From the cell containing the given text, extract its center point as [X, Y] coordinate. 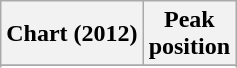
Peak position [189, 34]
Chart (2012) [72, 34]
